Extract the [X, Y] coordinate from the center of the cell holding the provided text.  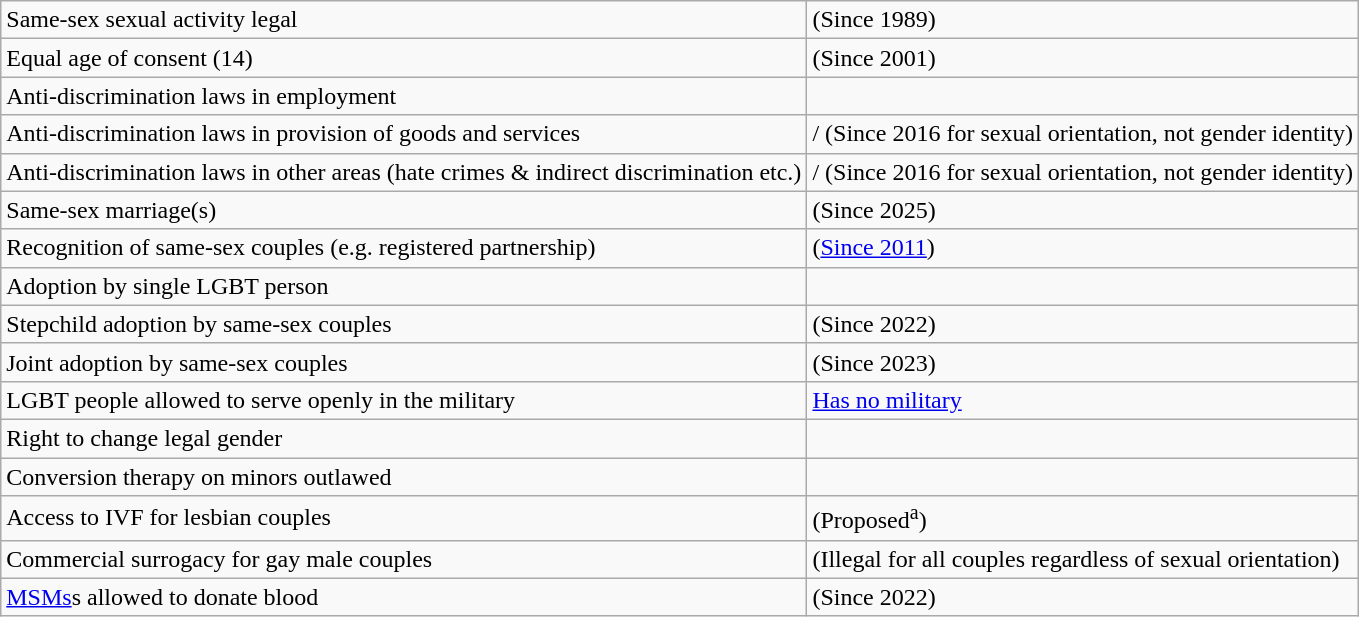
(Since 1989) [1083, 20]
(Proposeda) [1083, 518]
Recognition of same-sex couples (e.g. registered partnership) [404, 248]
(Since 2001) [1083, 58]
Access to IVF for lesbian couples [404, 518]
Right to change legal gender [404, 438]
(Illegal for all couples regardless of sexual orientation) [1083, 559]
Anti-discrimination laws in employment [404, 96]
(Since 2023) [1083, 362]
Stepchild adoption by same-sex couples [404, 324]
Commercial surrogacy for gay male couples [404, 559]
Anti-discrimination laws in provision of goods and services [404, 134]
Anti-discrimination laws in other areas (hate crimes & indirect discrimination etc.) [404, 172]
(Since 2025) [1083, 210]
Adoption by single LGBT person [404, 286]
Joint adoption by same-sex couples [404, 362]
MSMss allowed to donate blood [404, 597]
Same-sex sexual activity legal [404, 20]
Same-sex marriage(s) [404, 210]
LGBT people allowed to serve openly in the military [404, 400]
(Since 2011) [1083, 248]
Has no military [1083, 400]
Equal age of consent (14) [404, 58]
Conversion therapy on minors outlawed [404, 477]
